Identify which cell holds the provided text, then report its [X, Y] central coordinate. 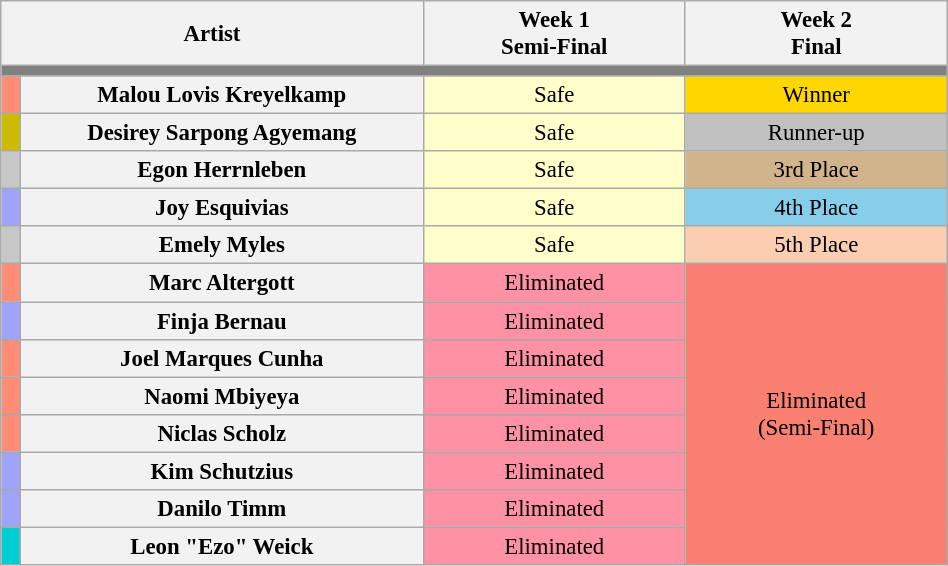
Runner-up [816, 133]
Desirey Sarpong Agyemang [222, 133]
Malou Lovis Kreyelkamp [222, 95]
Artist [212, 34]
Eliminated(Semi-Final) [816, 414]
Marc Altergott [222, 283]
Danilo Timm [222, 509]
Naomi Mbiyeya [222, 396]
Kim Schutzius [222, 471]
Week 2Final [816, 34]
Week 1Semi-Final [554, 34]
5th Place [816, 245]
Winner [816, 95]
Leon "Ezo" Weick [222, 546]
Emely Myles [222, 245]
Joy Esquivias [222, 208]
Finja Bernau [222, 321]
Egon Herrnleben [222, 170]
Niclas Scholz [222, 433]
3rd Place [816, 170]
Joel Marques Cunha [222, 358]
4th Place [816, 208]
